Locate the cell with the specified text and output its (x, y) center coordinate. 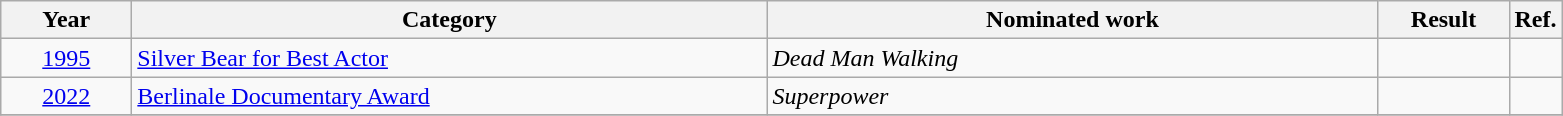
Ref. (1536, 20)
Result (1444, 20)
Nominated work (1072, 20)
1995 (66, 58)
Berlinale Documentary Award (450, 96)
Superpower (1072, 96)
Category (450, 20)
2022 (66, 96)
Dead Man Walking (1072, 58)
Silver Bear for Best Actor (450, 58)
Year (66, 20)
